Locate the cell with the specified text and output its [x, y] center coordinate. 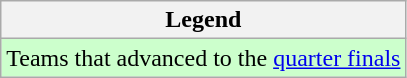
Teams that advanced to the quarter finals [204, 58]
Legend [204, 20]
